Return the (x, y) coordinate for the center point of the cell that contains the specified text.  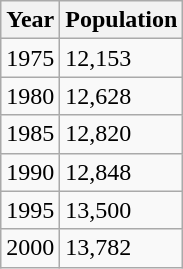
13,500 (122, 210)
12,628 (122, 96)
1985 (30, 134)
Year (30, 20)
Population (122, 20)
1975 (30, 58)
2000 (30, 248)
12,153 (122, 58)
12,820 (122, 134)
1990 (30, 172)
1995 (30, 210)
12,848 (122, 172)
1980 (30, 96)
13,782 (122, 248)
